Capture the cell that displays the provided text and extract its (X, Y) central coordinate. 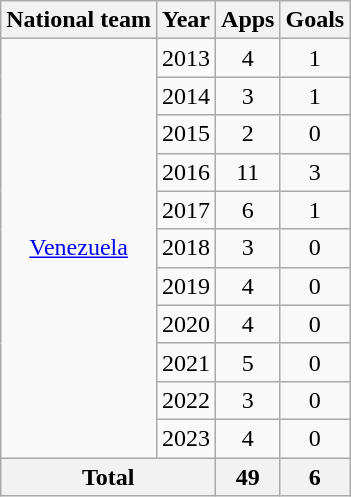
2018 (186, 248)
2017 (186, 210)
Year (186, 20)
2020 (186, 324)
National team (79, 20)
2021 (186, 362)
49 (248, 477)
2015 (186, 134)
2019 (186, 286)
2022 (186, 400)
11 (248, 172)
Apps (248, 20)
2016 (186, 172)
2013 (186, 58)
2023 (186, 438)
Total (108, 477)
Goals (315, 20)
5 (248, 362)
2 (248, 134)
Venezuela (79, 248)
2014 (186, 96)
